Return [X, Y] of the center of cell containing provided text 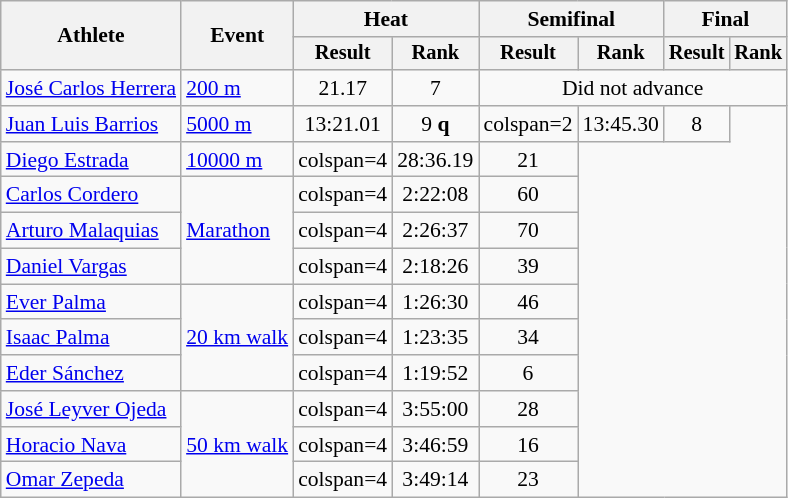
Horacio Nava [91, 445]
Ever Palma [91, 302]
200 m [237, 88]
20 km walk [237, 338]
39 [528, 267]
José Carlos Herrera [91, 88]
colspan=2 [528, 124]
23 [528, 480]
Carlos Cordero [91, 195]
13:45.30 [621, 124]
9 q [435, 124]
5000 m [237, 124]
50 km walk [237, 444]
21.17 [342, 88]
13:21.01 [342, 124]
21 [528, 160]
2:22:08 [435, 195]
José Leyver Ojeda [91, 409]
34 [528, 338]
1:23:35 [435, 338]
3:46:59 [435, 445]
Final [726, 19]
2:18:26 [435, 267]
Juan Luis Barrios [91, 124]
Semifinal [570, 19]
Did not advance [632, 88]
Eder Sánchez [91, 373]
1:26:30 [435, 302]
28:36.19 [435, 160]
46 [528, 302]
10000 m [237, 160]
60 [528, 195]
1:19:52 [435, 373]
70 [528, 231]
3:55:00 [435, 409]
8 [697, 124]
Marathon [237, 230]
16 [528, 445]
Diego Estrada [91, 160]
Athlete [91, 36]
3:49:14 [435, 480]
28 [528, 409]
Omar Zepeda [91, 480]
Isaac Palma [91, 338]
Arturo Malaquias [91, 231]
Heat [386, 19]
6 [528, 373]
Daniel Vargas [91, 267]
2:26:37 [435, 231]
Event [237, 36]
7 [435, 88]
